Pinpoint the cell where the given text exists, returning its [X, Y] midpoint coordinate. 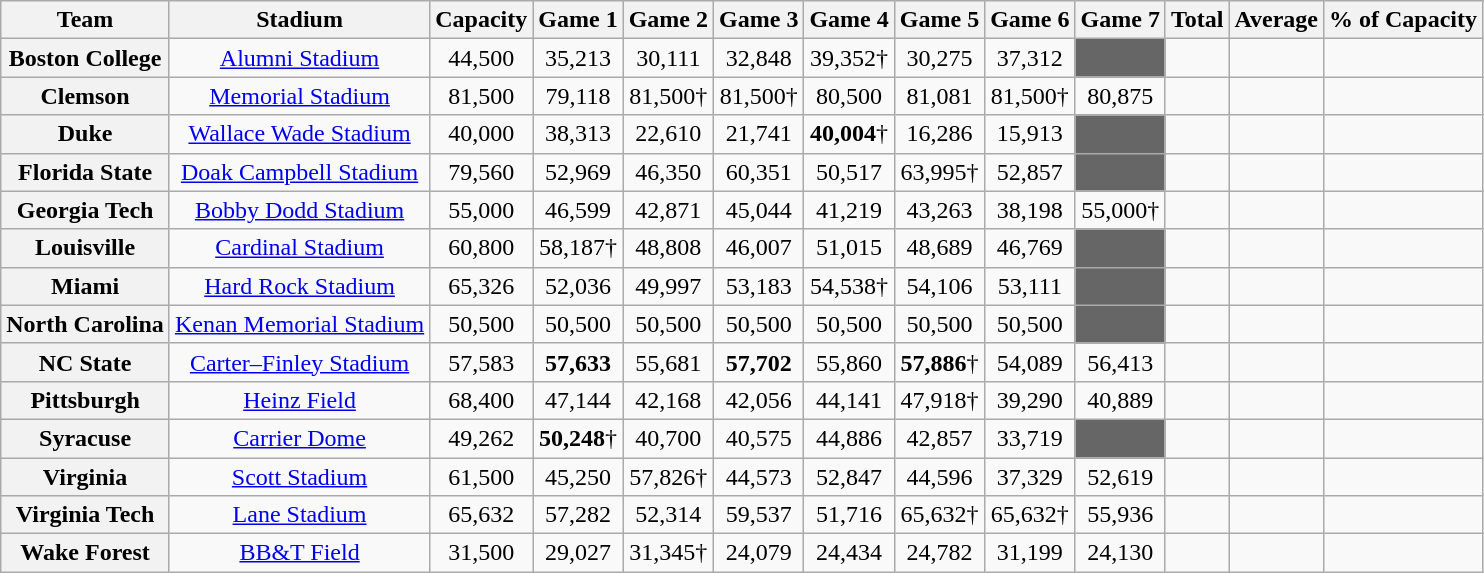
Game 4 [849, 20]
53,183 [759, 286]
39,352† [849, 58]
42,871 [668, 210]
46,007 [759, 248]
51,716 [849, 515]
Total [1197, 20]
42,168 [668, 400]
50,248† [578, 438]
46,350 [668, 172]
52,314 [668, 515]
Carrier Dome [299, 438]
45,044 [759, 210]
30,111 [668, 58]
55,936 [1120, 515]
24,130 [1120, 553]
29,027 [578, 553]
65,632 [482, 515]
Clemson [86, 96]
54,089 [1030, 362]
31,199 [1030, 553]
40,004† [849, 134]
58,187† [578, 248]
40,000 [482, 134]
Cardinal Stadium [299, 248]
Wallace Wade Stadium [299, 134]
Hard Rock Stadium [299, 286]
Game 6 [1030, 20]
Bobby Dodd Stadium [299, 210]
Syracuse [86, 438]
16,286 [939, 134]
61,500 [482, 477]
50,517 [849, 172]
NC State [86, 362]
Average [1276, 20]
57,826† [668, 477]
44,596 [939, 477]
22,610 [668, 134]
Miami [86, 286]
49,262 [482, 438]
41,219 [849, 210]
57,633 [578, 362]
65,326 [482, 286]
55,860 [849, 362]
45,250 [578, 477]
46,599 [578, 210]
44,141 [849, 400]
Carter–Finley Stadium [299, 362]
North Carolina [86, 324]
40,889 [1120, 400]
Louisville [86, 248]
24,079 [759, 553]
63,995† [939, 172]
Stadium [299, 20]
42,056 [759, 400]
48,689 [939, 248]
Pittsburgh [86, 400]
54,106 [939, 286]
Game 3 [759, 20]
81,081 [939, 96]
Game 7 [1120, 20]
48,808 [668, 248]
BB&T Field [299, 553]
40,575 [759, 438]
68,400 [482, 400]
30,275 [939, 58]
31,345† [668, 553]
52,857 [1030, 172]
Capacity [482, 20]
24,434 [849, 553]
% of Capacity [1404, 20]
57,886† [939, 362]
49,997 [668, 286]
Game 5 [939, 20]
80,500 [849, 96]
51,015 [849, 248]
31,500 [482, 553]
Doak Campbell Stadium [299, 172]
Memorial Stadium [299, 96]
Lane Stadium [299, 515]
54,538† [849, 286]
47,918† [939, 400]
52,619 [1120, 477]
Duke [86, 134]
35,213 [578, 58]
39,290 [1030, 400]
56,413 [1120, 362]
44,500 [482, 58]
79,560 [482, 172]
Game 2 [668, 20]
52,969 [578, 172]
55,000† [1120, 210]
44,886 [849, 438]
57,583 [482, 362]
21,741 [759, 134]
40,700 [668, 438]
33,719 [1030, 438]
52,847 [849, 477]
Boston College [86, 58]
Kenan Memorial Stadium [299, 324]
Heinz Field [299, 400]
60,351 [759, 172]
37,329 [1030, 477]
52,036 [578, 286]
38,313 [578, 134]
47,144 [578, 400]
43,263 [939, 210]
Florida State [86, 172]
80,875 [1120, 96]
32,848 [759, 58]
42,857 [939, 438]
Scott Stadium [299, 477]
81,500 [482, 96]
Georgia Tech [86, 210]
Alumni Stadium [299, 58]
79,118 [578, 96]
Game 1 [578, 20]
55,000 [482, 210]
37,312 [1030, 58]
60,800 [482, 248]
59,537 [759, 515]
53,111 [1030, 286]
Wake Forest [86, 553]
Virginia [86, 477]
Team [86, 20]
15,913 [1030, 134]
57,702 [759, 362]
38,198 [1030, 210]
Virginia Tech [86, 515]
24,782 [939, 553]
46,769 [1030, 248]
55,681 [668, 362]
44,573 [759, 477]
57,282 [578, 515]
